For the text-containing cell, return its midpoint in [x, y] coordinate format. 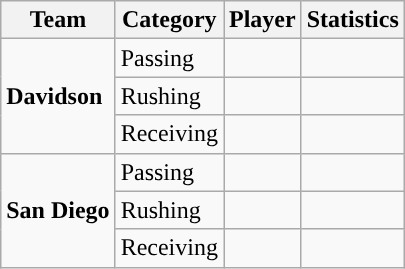
Davidson [58, 96]
Category [169, 20]
San Diego [58, 210]
Player [263, 20]
Team [58, 20]
Statistics [352, 20]
